For the text-containing cell, return its midpoint in (x, y) coordinate format. 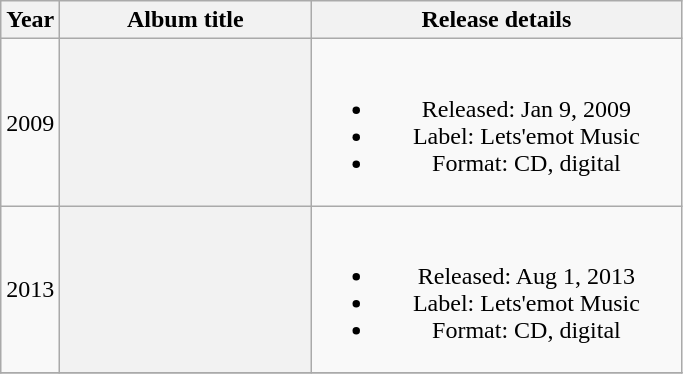
Released: Aug 1, 2013Label: Lets'emot MusicFormat: CD, digital (496, 290)
Year (30, 20)
2009 (30, 122)
2013 (30, 290)
Released: Jan 9, 2009Label: Lets'emot MusicFormat: CD, digital (496, 122)
Release details (496, 20)
Album title (186, 20)
